Extract the (X, Y) coordinate from the center of the cell holding the provided text.  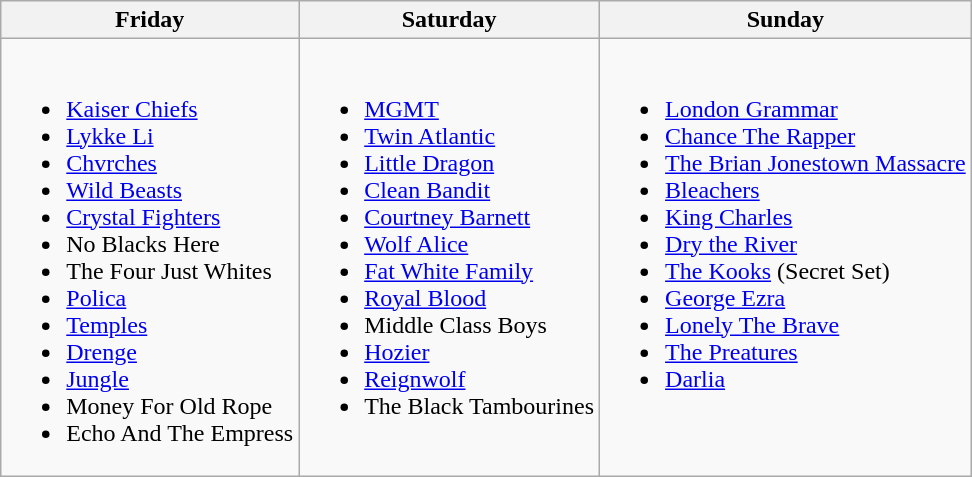
MGMTTwin AtlanticLittle DragonClean BanditCourtney BarnettWolf AliceFat White FamilyRoyal BloodMiddle Class BoysHozierReignwolfThe Black Tambourines (450, 258)
Saturday (450, 20)
Sunday (786, 20)
Friday (150, 20)
